Pinpoint the cell where the given text exists, returning its (X, Y) midpoint coordinate. 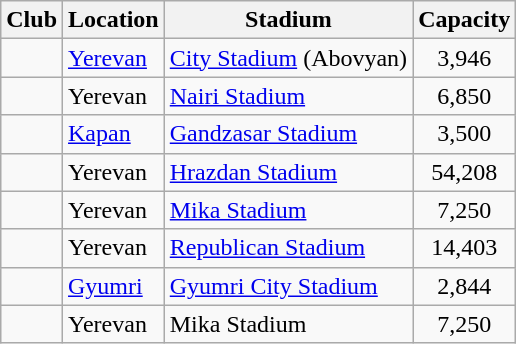
Location (114, 20)
Gyumri (114, 286)
3,946 (464, 58)
6,850 (464, 96)
54,208 (464, 172)
Gandzasar Stadium (288, 134)
3,500 (464, 134)
14,403 (464, 248)
Capacity (464, 20)
City Stadium (Abovyan) (288, 58)
Hrazdan Stadium (288, 172)
Nairi Stadium (288, 96)
Stadium (288, 20)
Gyumri City Stadium (288, 286)
Club (32, 20)
Kapan (114, 134)
2,844 (464, 286)
Republican Stadium (288, 248)
